Scan for the cell matching the given text and deliver its (X, Y) coordinate at center. 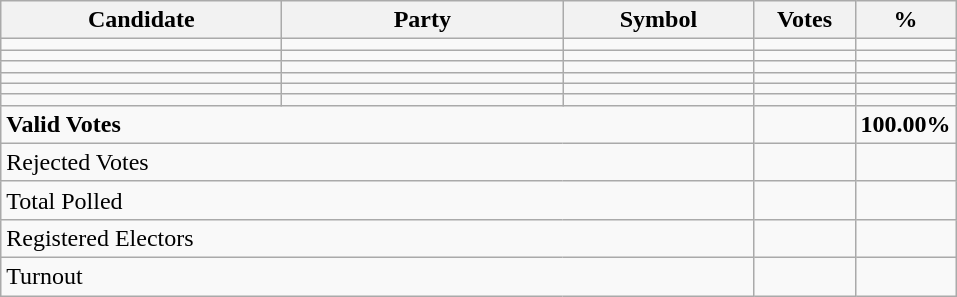
100.00% (906, 124)
Symbol (658, 20)
% (906, 20)
Rejected Votes (378, 162)
Votes (804, 20)
Candidate (142, 20)
Total Polled (378, 200)
Registered Electors (378, 238)
Turnout (378, 276)
Valid Votes (378, 124)
Party (422, 20)
